Detect which cell encompasses the target text, then output its (X, Y) center coordinate. 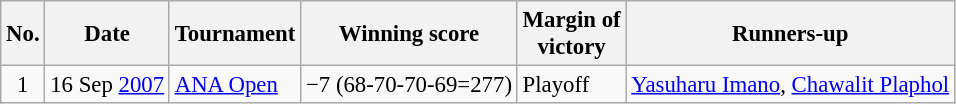
Winning score (410, 34)
No. (23, 34)
1 (23, 85)
ANA Open (234, 85)
−7 (68-70-70-69=277) (410, 85)
Playoff (572, 85)
Yasuharu Imano, Chawalit Plaphol (790, 85)
16 Sep 2007 (107, 85)
Date (107, 34)
Tournament (234, 34)
Runners-up (790, 34)
Margin ofvictory (572, 34)
